Capture the cell that displays the provided text and extract its (x, y) central coordinate. 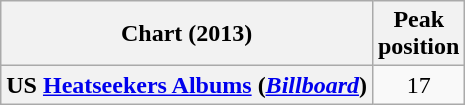
17 (418, 85)
Peakposition (418, 34)
Chart (2013) (187, 34)
US Heatseekers Albums (Billboard) (187, 85)
